Determine the [X, Y] coordinate at the center of the cell enclosing the given text.  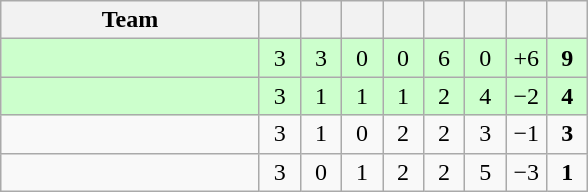
Team [130, 20]
9 [568, 58]
5 [486, 172]
−2 [526, 96]
6 [444, 58]
+6 [526, 58]
−1 [526, 134]
−3 [526, 172]
